Locate the cell with the specified text and output its (x, y) center coordinate. 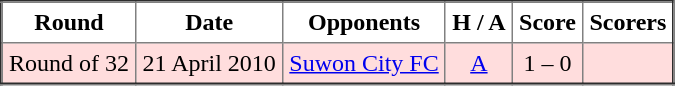
A (478, 64)
1 – 0 (547, 64)
Suwon City FC (364, 64)
Round of 32 (69, 64)
Score (547, 22)
H / A (478, 22)
Opponents (364, 22)
Round (69, 22)
Date (210, 22)
21 April 2010 (210, 64)
Scorers (628, 22)
